Pinpoint the cell where the given text exists, returning its (x, y) midpoint coordinate. 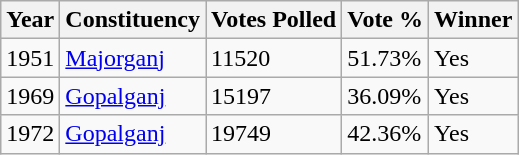
51.73% (386, 58)
36.09% (386, 96)
1969 (30, 96)
Winner (474, 20)
Constituency (133, 20)
19749 (274, 134)
42.36% (386, 134)
Year (30, 20)
1951 (30, 58)
1972 (30, 134)
Votes Polled (274, 20)
Majorganj (133, 58)
15197 (274, 96)
Vote % (386, 20)
11520 (274, 58)
